Detect which cell encompasses the target text, then output its [x, y] center coordinate. 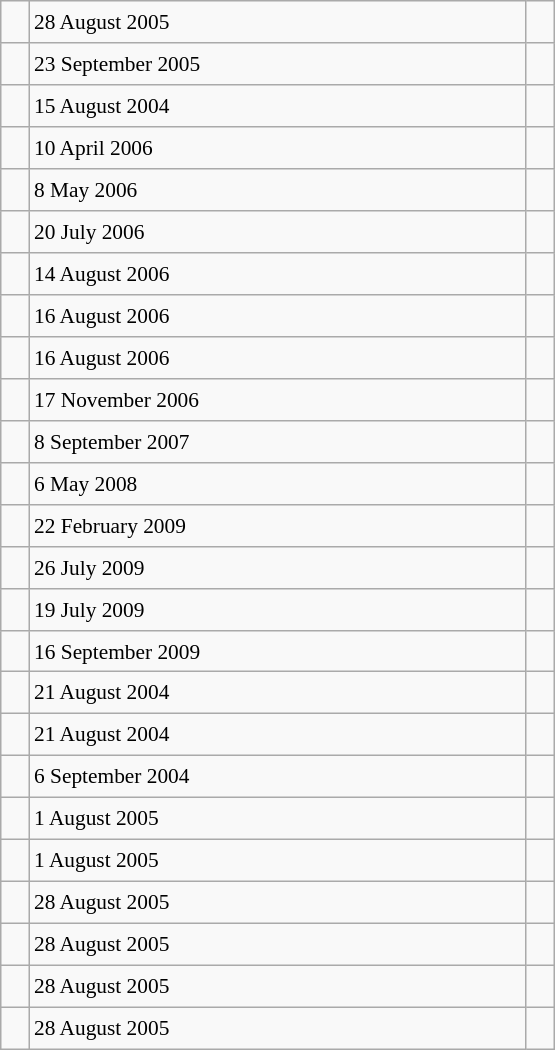
8 May 2006 [278, 190]
22 February 2009 [278, 525]
6 May 2008 [278, 483]
17 November 2006 [278, 399]
23 September 2005 [278, 64]
16 September 2009 [278, 651]
15 August 2004 [278, 106]
6 September 2004 [278, 777]
26 July 2009 [278, 567]
8 September 2007 [278, 441]
20 July 2006 [278, 232]
14 August 2006 [278, 274]
19 July 2009 [278, 609]
10 April 2006 [278, 148]
